Return the (x, y) coordinate for the center point of the cell that contains the specified text.  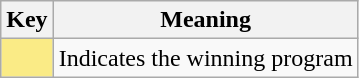
Key (27, 20)
Indicates the winning program (206, 58)
Meaning (206, 20)
